Return (X, Y) of the center of cell containing provided text 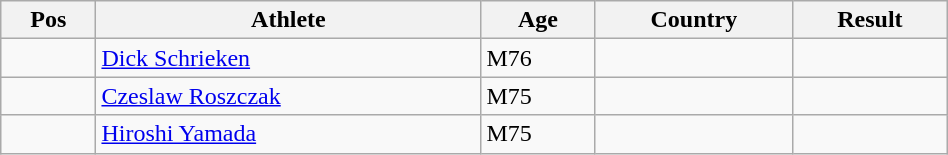
Athlete (288, 20)
M76 (538, 58)
Dick Schrieken (288, 58)
Age (538, 20)
Country (694, 20)
Pos (48, 20)
Hiroshi Yamada (288, 134)
Result (870, 20)
Czeslaw Roszczak (288, 96)
